Extract the (x, y) coordinate from the center of the cell holding the provided text.  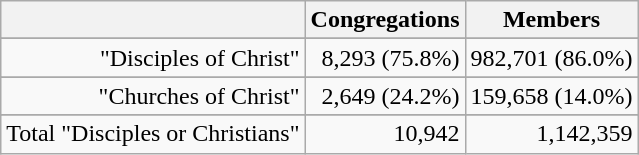
8,293 (75.8%) (385, 58)
"Disciples of Christ" (153, 58)
1,142,359 (552, 134)
Congregations (385, 20)
159,658 (14.0%) (552, 96)
982,701 (86.0%) (552, 58)
2,649 (24.2%) (385, 96)
10,942 (385, 134)
Total "Disciples or Christians" (153, 134)
Members (552, 20)
"Churches of Christ" (153, 96)
